Locate the cell with the specified text and output its [x, y] center coordinate. 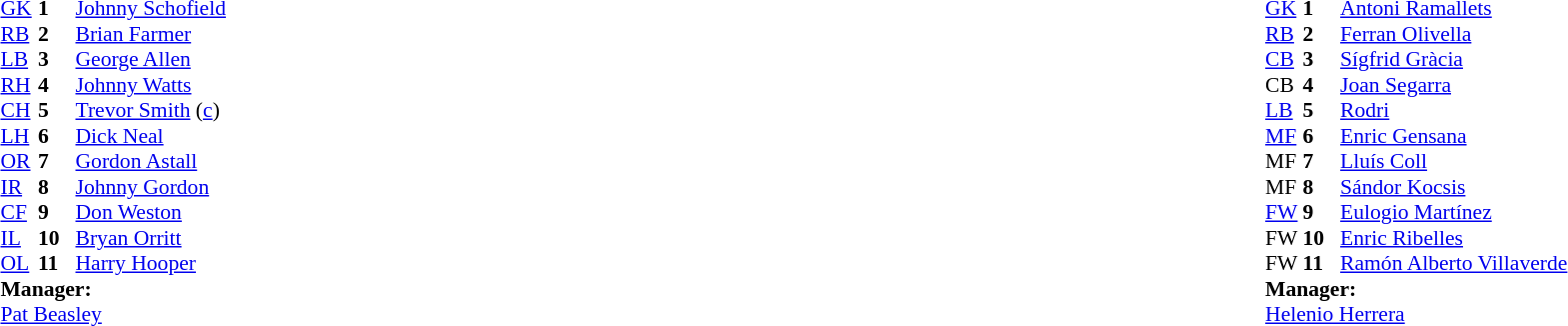
Enric Gensana [1453, 136]
Sígfrid Gràcia [1453, 59]
Harry Hooper [151, 263]
Bryan Orritt [151, 238]
Johnny Gordon [151, 187]
Rodri [1453, 111]
LH [19, 136]
OL [19, 263]
George Allen [151, 59]
Joan Segarra [1453, 85]
RH [19, 85]
Enric Ribelles [1453, 238]
Eulogio Martínez [1453, 213]
Gordon Astall [151, 161]
IR [19, 187]
CH [19, 111]
Ramón Alberto Villaverde [1453, 263]
Don Weston [151, 213]
Trevor Smith (c) [151, 111]
CF [19, 213]
Sándor Kocsis [1453, 187]
Lluís Coll [1453, 161]
IL [19, 238]
OR [19, 161]
Ferran Olivella [1453, 34]
Dick Neal [151, 136]
Johnny Watts [151, 85]
Brian Farmer [151, 34]
